Output the (x, y) coordinate of the center of the cell containing the given text.  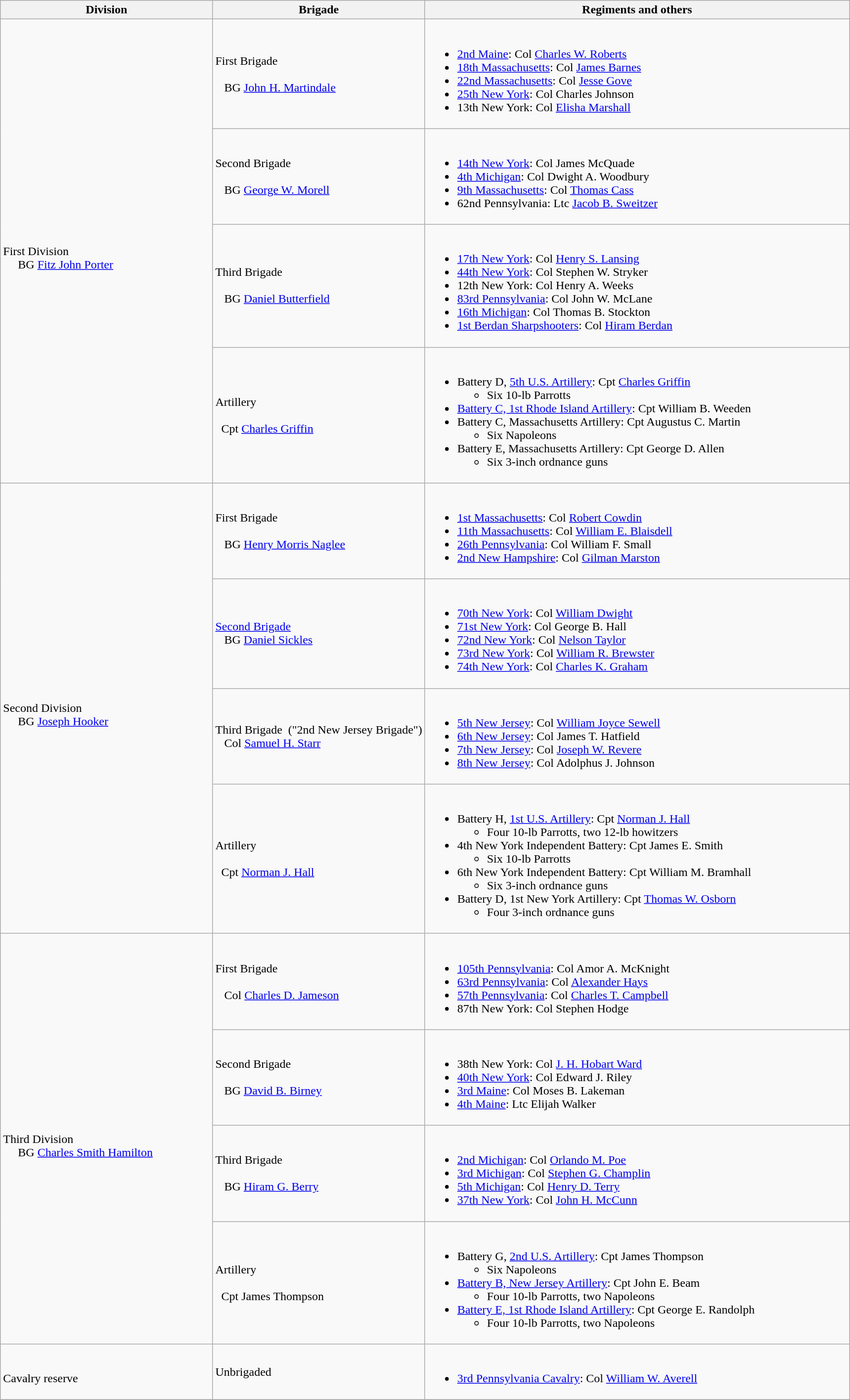
Cavalry reserve (107, 1372)
Brigade (318, 10)
14th New York: Col James McQuade4th Michigan: Col Dwight A. Woodbury9th Massachusetts: Col Thomas Cass62nd Pennsylvania: Ltc Jacob B. Sweitzer (637, 176)
Third Brigade ("2nd New Jersey Brigade") Col Samuel H. Starr (318, 736)
Third Brigade BG Daniel Butterfield (318, 286)
Artillery Cpt James Thompson (318, 1282)
Artillery Cpt Norman J. Hall (318, 859)
Second Brigade BG Daniel Sickles (318, 634)
Division (107, 10)
Artillery Cpt Charles Griffin (318, 415)
First Division BG Fitz John Porter (107, 251)
Regiments and others (637, 10)
Second Brigade BG David B. Birney (318, 1077)
3rd Pennsylvania Cavalry: Col William W. Averell (637, 1372)
First Brigade Col Charles D. Jameson (318, 981)
Third Division BG Charles Smith Hamilton (107, 1138)
Unbrigaded (318, 1372)
Second Division BG Joseph Hooker (107, 708)
Second Brigade BG George W. Morell (318, 176)
First Brigade BG Henry Morris Naglee (318, 531)
2nd Michigan: Col Orlando M. Poe3rd Michigan: Col Stephen G. Champlin5th Michigan: Col Henry D. Terry37th New York: Col John H. McCunn (637, 1173)
First Brigade BG John H. Martindale (318, 74)
Third Brigade BG Hiram G. Berry (318, 1173)
38th New York: Col J. H. Hobart Ward40th New York: Col Edward J. Riley3rd Maine: Col Moses B. Lakeman4th Maine: Ltc Elijah Walker (637, 1077)
